Detect which cell encompasses the target text, then output its [X, Y] center coordinate. 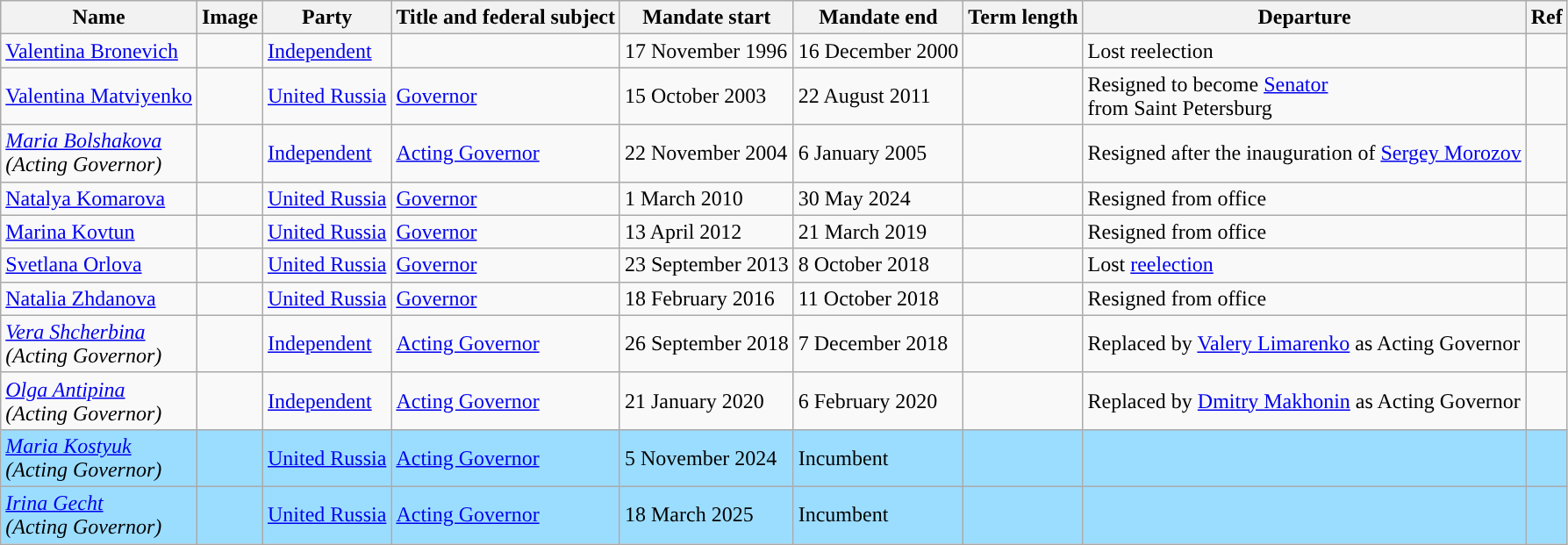
26 September 2018 [706, 344]
Resigned to become Senatorfrom Saint Petersburg [1304, 97]
23 September 2013 [706, 265]
Valentina Bronevich [99, 51]
Marina Kovtun [99, 232]
18 March 2025 [706, 514]
Term length [1023, 18]
Replaced by Valery Limarenko as Acting Governor [1304, 344]
Valentina Matviyenko [99, 97]
Departure [1304, 18]
6 February 2020 [878, 400]
17 November 1996 [706, 51]
Svetlana Orlova [99, 265]
Ref [1546, 18]
18 February 2016 [706, 298]
Natalia Zhdanova [99, 298]
Party [326, 18]
Vera Shcherbina(Acting Governor) [99, 344]
Olga Antipina(Acting Governor) [99, 400]
Title and federal subject [505, 18]
22 November 2004 [706, 153]
Replaced by Dmitry Makhonin as Acting Governor [1304, 400]
Mandate start [706, 18]
6 January 2005 [878, 153]
Maria Kostyuk(Acting Governor) [99, 458]
21 January 2020 [706, 400]
Mandate end [878, 18]
30 May 2024 [878, 198]
13 April 2012 [706, 232]
8 October 2018 [878, 265]
15 October 2003 [706, 97]
22 August 2011 [878, 97]
Irina Gecht(Acting Governor) [99, 514]
11 October 2018 [878, 298]
21 March 2019 [878, 232]
Resigned after the inauguration of Sergey Morozov [1304, 153]
Natalya Komarova [99, 198]
16 December 2000 [878, 51]
Image [230, 18]
Maria Bolshakova(Acting Governor) [99, 153]
1 March 2010 [706, 198]
7 December 2018 [878, 344]
Name [99, 18]
5 November 2024 [706, 458]
